Search for the cell housing the specified text and yield its [X, Y] center coordinate. 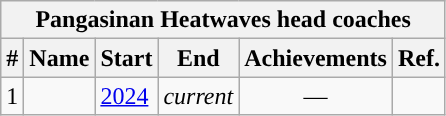
Ref. [418, 58]
current [198, 96]
End [198, 58]
Start [126, 58]
# [12, 58]
1 [12, 96]
Name [60, 58]
Pangasinan Heatwaves head coaches [224, 20]
2024 [126, 96]
— [316, 96]
Achievements [316, 58]
